Capture the cell that displays the provided text and extract its [x, y] central coordinate. 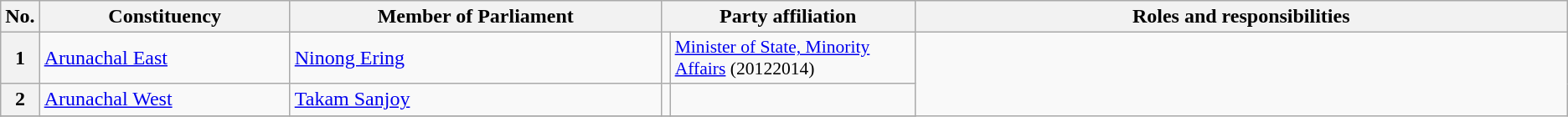
Roles and responsibilities [1241, 17]
Minister of State, Minority Affairs (20122014) [793, 58]
1 [20, 58]
Arunachal East [164, 58]
Ninong Ering [476, 58]
Constituency [164, 17]
Takam Sanjoy [476, 99]
No. [20, 17]
Party affiliation [787, 17]
Arunachal West [164, 99]
2 [20, 99]
Member of Parliament [476, 17]
